From the cell containing the given text, extract its center point as (x, y) coordinate. 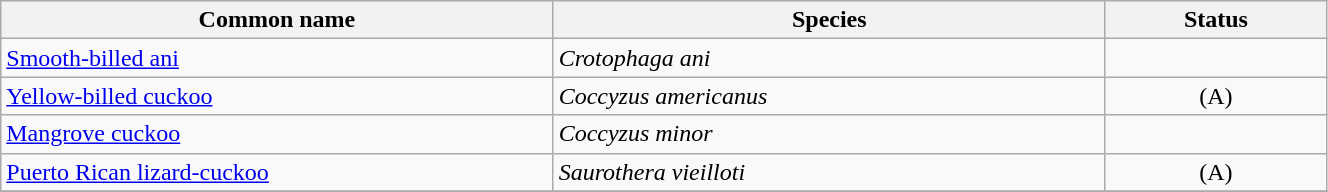
Coccyzus minor (829, 134)
Species (829, 20)
Saurothera vieilloti (829, 172)
Coccyzus americanus (829, 96)
Mangrove cuckoo (277, 134)
Smooth-billed ani (277, 58)
Puerto Rican lizard-cuckoo (277, 172)
Crotophaga ani (829, 58)
Status (1216, 20)
Common name (277, 20)
Yellow-billed cuckoo (277, 96)
